Return the [X, Y] coordinate for the center point of the cell that contains the specified text.  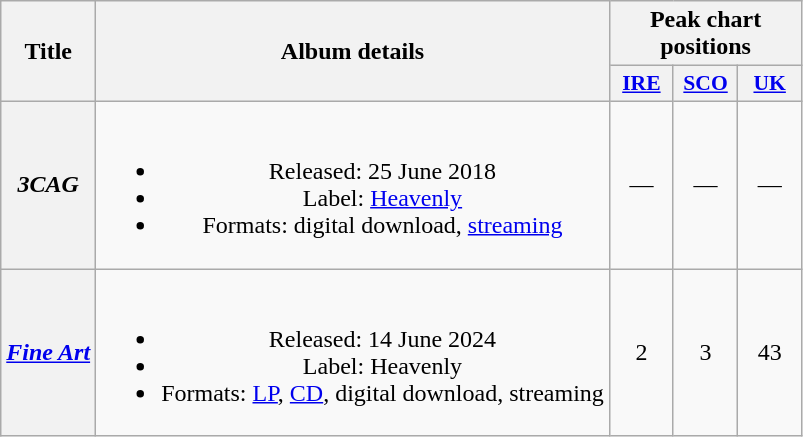
3 [705, 352]
2 [641, 352]
IRE [641, 84]
Released: 14 June 2024Label: HeavenlyFormats: LP, CD, digital download, streaming [353, 352]
Peak chart positions [705, 34]
Album details [353, 52]
SCO [705, 84]
Fine Art [48, 352]
UK [770, 84]
3CAG [48, 184]
43 [770, 352]
Title [48, 52]
Released: 25 June 2018Label: HeavenlyFormats: digital download, streaming [353, 184]
